Output the (X, Y) coordinate of the center of the cell containing the given text.  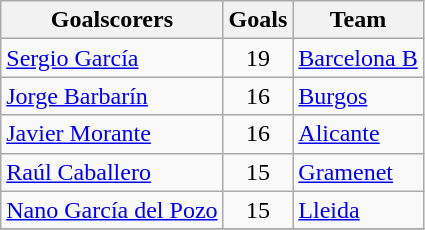
Lleida (358, 210)
Javier Morante (112, 134)
Alicante (358, 134)
Jorge Barbarín (112, 96)
Sergio García (112, 58)
Nano García del Pozo (112, 210)
Gramenet (358, 172)
Barcelona B (358, 58)
Goalscorers (112, 20)
Goals (258, 20)
Raúl Caballero (112, 172)
Team (358, 20)
19 (258, 58)
Burgos (358, 96)
